For the text-containing cell, return its midpoint in [x, y] coordinate format. 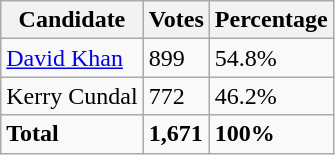
Votes [176, 20]
899 [176, 58]
Percentage [271, 20]
100% [271, 134]
Candidate [72, 20]
Kerry Cundal [72, 96]
Total [72, 134]
1,671 [176, 134]
54.8% [271, 58]
46.2% [271, 96]
772 [176, 96]
David Khan [72, 58]
